Determine the (x, y) coordinate at the center of the cell enclosing the given text.  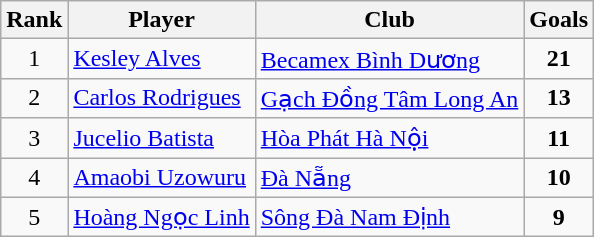
Club (390, 20)
Carlos Rodrigues (162, 98)
3 (34, 138)
2 (34, 98)
1 (34, 59)
10 (559, 178)
21 (559, 59)
5 (34, 217)
Gạch Đồng Tâm Long An (390, 98)
Jucelio Batista (162, 138)
Becamex Bình Dương (390, 59)
Đà Nẵng (390, 178)
13 (559, 98)
Hoàng Ngọc Linh (162, 217)
Rank (34, 20)
Sông Đà Nam Định (390, 217)
Goals (559, 20)
Amaobi Uzowuru (162, 178)
9 (559, 217)
4 (34, 178)
Player (162, 20)
11 (559, 138)
Hòa Phát Hà Nội (390, 138)
Kesley Alves (162, 59)
